Identify which cell holds the provided text, then report its (X, Y) central coordinate. 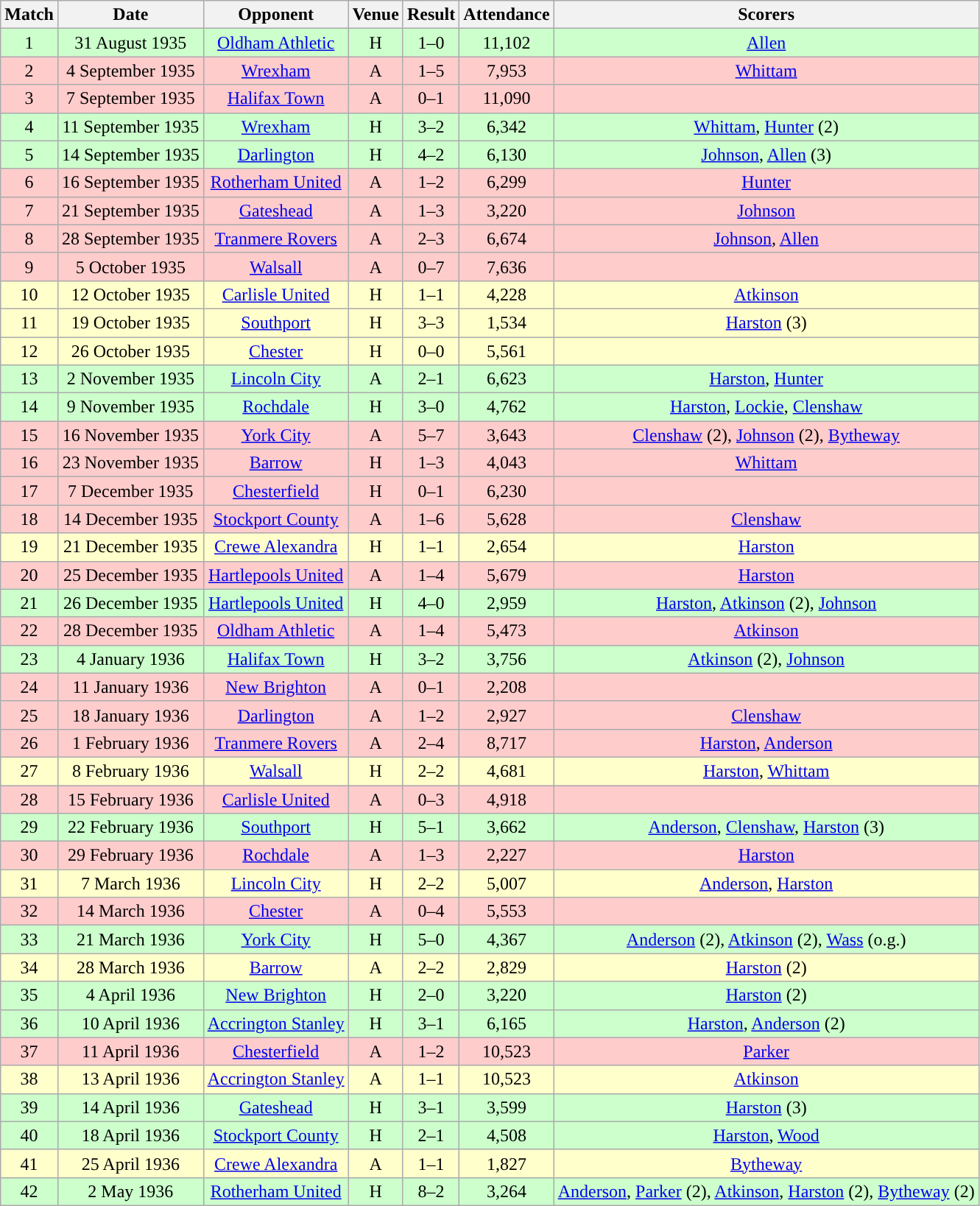
16 (29, 463)
5,628 (507, 519)
Anderson, Clenshaw, Harston (3) (766, 828)
18 April 1936 (130, 1135)
1 February 1936 (130, 743)
2 (29, 71)
7 (29, 211)
2 November 1935 (130, 379)
5,561 (507, 351)
7 September 1935 (130, 99)
Match (29, 15)
7,636 (507, 267)
4–2 (431, 155)
28 (29, 799)
42 (29, 1191)
25 (29, 715)
20 (29, 575)
Allen (766, 43)
22 (29, 631)
28 September 1935 (130, 239)
19 (29, 547)
9 (29, 267)
4,681 (507, 771)
11,090 (507, 99)
4,228 (507, 295)
3,662 (507, 828)
4,367 (507, 939)
Harston, Wood (766, 1135)
14 April 1936 (130, 1107)
31 August 1935 (130, 43)
8 February 1936 (130, 771)
6,623 (507, 379)
5–1 (431, 828)
21 March 1936 (130, 939)
29 (29, 828)
4,918 (507, 799)
Johnson, Allen (3) (766, 155)
Harston, Hunter (766, 379)
5,473 (507, 631)
22 February 1936 (130, 828)
4–0 (431, 603)
2,208 (507, 687)
5,007 (507, 884)
3,264 (507, 1191)
21 September 1935 (130, 211)
10 (29, 295)
4 January 1936 (130, 659)
5 (29, 155)
36 (29, 1023)
3–3 (431, 322)
24 (29, 687)
14 (29, 407)
4 (29, 127)
2–0 (431, 995)
11 January 1936 (130, 687)
33 (29, 939)
Johnson (766, 211)
6 (29, 183)
12 October 1935 (130, 295)
11 April 1936 (130, 1051)
32 (29, 911)
14 September 1935 (130, 155)
11,102 (507, 43)
5 October 1935 (130, 267)
3,643 (507, 435)
8 (29, 239)
6,230 (507, 491)
21 (29, 603)
21 December 1935 (130, 547)
34 (29, 967)
37 (29, 1051)
4 September 1935 (130, 71)
4,762 (507, 407)
Anderson, Parker (2), Atkinson, Harston (2), Bytheway (2) (766, 1191)
26 October 1935 (130, 351)
Bytheway (766, 1163)
40 (29, 1135)
35 (29, 995)
Opponent (275, 15)
Harston, Atkinson (2), Johnson (766, 603)
7 March 1936 (130, 884)
2,654 (507, 547)
26 December 1935 (130, 603)
28 December 1935 (130, 631)
Attendance (507, 15)
5,679 (507, 575)
Clenshaw (2), Johnson (2), Bytheway (766, 435)
6,130 (507, 155)
4,508 (507, 1135)
2,959 (507, 603)
10 April 1936 (130, 1023)
5,553 (507, 911)
0–7 (431, 267)
5–0 (431, 939)
7 December 1935 (130, 491)
39 (29, 1107)
8–2 (431, 1191)
23 November 1935 (130, 463)
11 September 1935 (130, 127)
2,829 (507, 967)
25 April 1936 (130, 1163)
12 (29, 351)
1–6 (431, 519)
6,342 (507, 127)
11 (29, 322)
0–0 (431, 351)
1,827 (507, 1163)
19 October 1935 (130, 322)
Whittam, Hunter (2) (766, 127)
1–0 (431, 43)
13 April 1936 (130, 1079)
Harston, Anderson (2) (766, 1023)
41 (29, 1163)
3–0 (431, 407)
6,674 (507, 239)
Scorers (766, 15)
4 April 1936 (130, 995)
16 November 1935 (130, 435)
Johnson, Allen (766, 239)
Result (431, 15)
3,599 (507, 1107)
16 September 1935 (130, 183)
Harston, Lockie, Clenshaw (766, 407)
15 February 1936 (130, 799)
23 (29, 659)
2–3 (431, 239)
30 (29, 856)
28 March 1936 (130, 967)
27 (29, 771)
5–7 (431, 435)
18 (29, 519)
9 November 1935 (130, 407)
17 (29, 491)
3 (29, 99)
14 December 1935 (130, 519)
Harston, Anderson (766, 743)
18 January 1936 (130, 715)
7,953 (507, 71)
1 (29, 43)
0–4 (431, 911)
38 (29, 1079)
Anderson, Harston (766, 884)
Hunter (766, 183)
2,927 (507, 715)
26 (29, 743)
Atkinson (2), Johnson (766, 659)
Harston, Whittam (766, 771)
2 May 1936 (130, 1191)
0–3 (431, 799)
1–5 (431, 71)
Venue (376, 15)
6,165 (507, 1023)
4,043 (507, 463)
Anderson (2), Atkinson (2), Wass (o.g.) (766, 939)
3,756 (507, 659)
2,227 (507, 856)
15 (29, 435)
8,717 (507, 743)
29 February 1936 (130, 856)
Parker (766, 1051)
1,534 (507, 322)
2–4 (431, 743)
Date (130, 15)
6,299 (507, 183)
25 December 1935 (130, 575)
14 March 1936 (130, 911)
13 (29, 379)
31 (29, 884)
